Provide the (X, Y) coordinate of the cell's center where the given text is located.  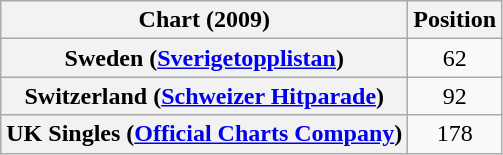
Sweden (Sverigetopplistan) (204, 58)
62 (455, 58)
UK Singles (Official Charts Company) (204, 134)
Chart (2009) (204, 20)
Position (455, 20)
178 (455, 134)
Switzerland (Schweizer Hitparade) (204, 96)
92 (455, 96)
